Locate the cell with the specified text and output its [X, Y] center coordinate. 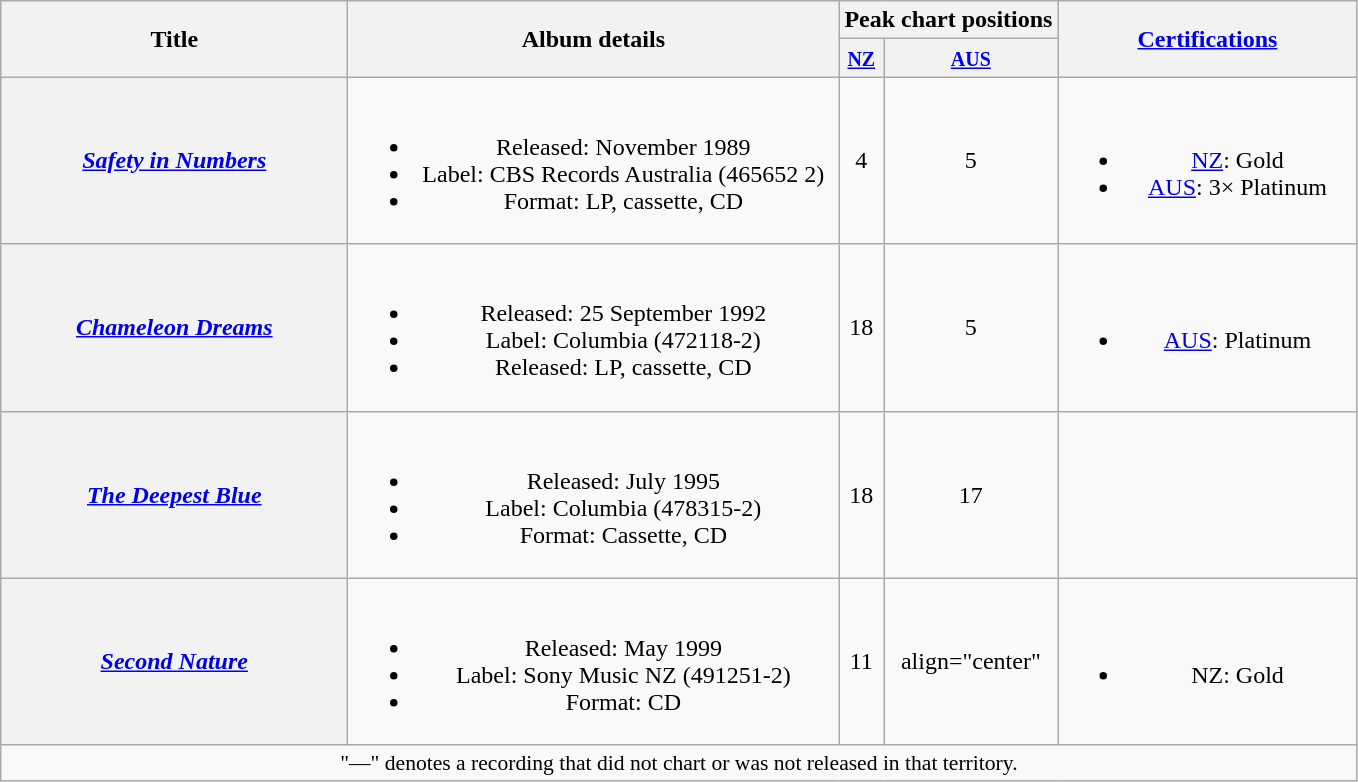
11 [862, 662]
Released: 25 September 1992Label: Columbia (472118-2)Released: LP, cassette, CD [594, 328]
17 [971, 494]
Released: May 1999Label: Sony Music NZ (491251-2)Format: CD [594, 662]
"—" denotes a recording that did not chart or was not released in that territory. [679, 763]
Certifications [1208, 39]
Safety in Numbers [174, 160]
AUS [971, 58]
Second Nature [174, 662]
4 [862, 160]
Title [174, 39]
AUS: Platinum [1208, 328]
Album details [594, 39]
Chameleon Dreams [174, 328]
NZ [862, 58]
align="center" [971, 662]
Released: November 1989Label: CBS Records Australia (465652 2)Format: LP, cassette, CD [594, 160]
NZ: Gold AUS: 3× Platinum [1208, 160]
Peak chart positions [948, 20]
The Deepest Blue [174, 494]
NZ: Gold [1208, 662]
Released: July 1995Label: Columbia (478315-2)Format: Cassette, CD [594, 494]
